Extract the (x, y) coordinate from the center of the cell holding the provided text.  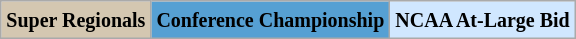
NCAA At-Large Bid (482, 20)
Conference Championship (270, 20)
Super Regionals (76, 20)
